Detect which cell encompasses the target text, then output its [x, y] center coordinate. 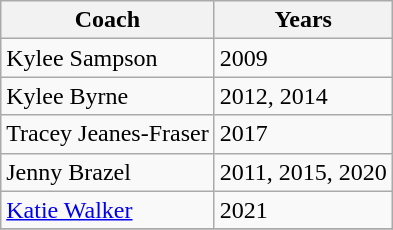
2017 [303, 134]
2012, 2014 [303, 96]
Years [303, 20]
Jenny Brazel [108, 172]
2009 [303, 58]
Tracey Jeanes-Fraser [108, 134]
2011, 2015, 2020 [303, 172]
Coach [108, 20]
Kylee Byrne [108, 96]
Kylee Sampson [108, 58]
2021 [303, 210]
Katie Walker [108, 210]
